Locate the cell with the specified text and output its [x, y] center coordinate. 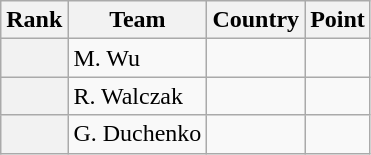
Country [256, 20]
R. Walczak [138, 96]
Rank [34, 20]
G. Duchenko [138, 134]
M. Wu [138, 58]
Point [338, 20]
Team [138, 20]
